Return the [X, Y] coordinate for the center point of the cell that contains the specified text.  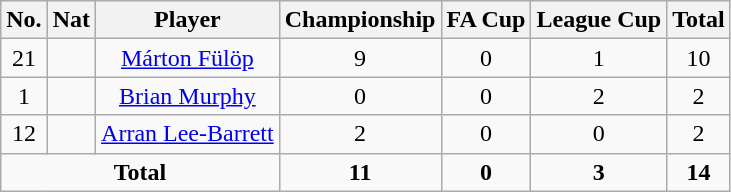
Arran Lee-Barrett [188, 134]
9 [360, 58]
Nat [71, 20]
League Cup [599, 20]
Championship [360, 20]
Márton Fülöp [188, 58]
No. [24, 20]
3 [599, 172]
12 [24, 134]
Player [188, 20]
Brian Murphy [188, 96]
21 [24, 58]
10 [699, 58]
FA Cup [486, 20]
11 [360, 172]
14 [699, 172]
